Find where the given text appears and provide that cell's center as (X, Y) coordinate. 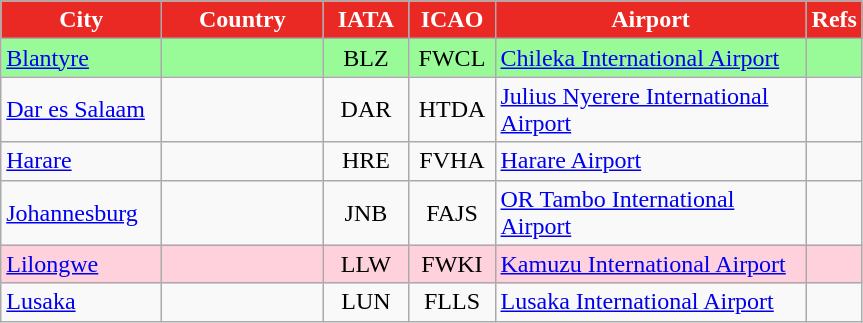
City (82, 20)
Julius Nyerere International Airport (650, 110)
BLZ (366, 58)
DAR (366, 110)
FWKI (452, 264)
Johannesburg (82, 212)
FAJS (452, 212)
Lusaka (82, 302)
Country (242, 20)
LLW (366, 264)
HTDA (452, 110)
Airport (650, 20)
Kamuzu International Airport (650, 264)
JNB (366, 212)
ICAO (452, 20)
Lusaka International Airport (650, 302)
Blantyre (82, 58)
HRE (366, 161)
Refs (834, 20)
OR Tambo International Airport (650, 212)
Harare (82, 161)
Lilongwe (82, 264)
Dar es Salaam (82, 110)
Harare Airport (650, 161)
LUN (366, 302)
IATA (366, 20)
FWCL (452, 58)
Chileka International Airport (650, 58)
FLLS (452, 302)
FVHA (452, 161)
